Output the [x, y] coordinate of the center of the cell containing the given text.  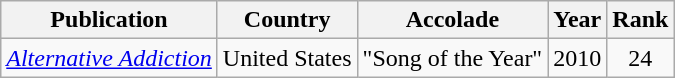
Alternative Addiction [110, 58]
2010 [578, 58]
United States [287, 58]
Country [287, 20]
Year [578, 20]
Publication [110, 20]
Rank [640, 20]
"Song of the Year" [452, 58]
24 [640, 58]
Accolade [452, 20]
